Identify which cell holds the provided text, then report its [x, y] central coordinate. 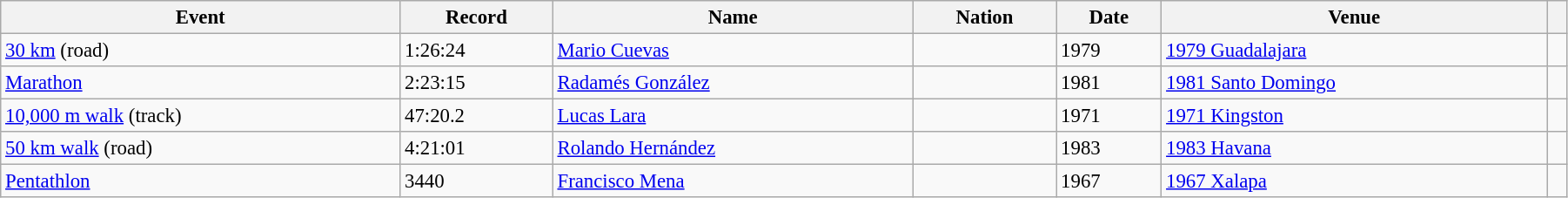
1971 [1109, 116]
Date [1109, 17]
1971 Kingston [1354, 116]
Event [200, 17]
1981 Santo Domingo [1354, 83]
4:21:01 [477, 148]
Nation [985, 17]
Mario Cuevas [733, 51]
30 km (road) [200, 51]
10,000 m walk (track) [200, 116]
Lucas Lara [733, 116]
2:23:15 [477, 83]
1967 [1109, 181]
Venue [1354, 17]
1:26:24 [477, 51]
47:20.2 [477, 116]
1967 Xalapa [1354, 181]
Francisco Mena [733, 181]
1981 [1109, 83]
50 km walk (road) [200, 148]
Pentathlon [200, 181]
Rolando Hernández [733, 148]
1979 Guadalajara [1354, 51]
1983 Havana [1354, 148]
1983 [1109, 148]
Marathon [200, 83]
3440 [477, 181]
Radamés González [733, 83]
1979 [1109, 51]
Record [477, 17]
Name [733, 17]
